Search for the cell housing the specified text and yield its (X, Y) center coordinate. 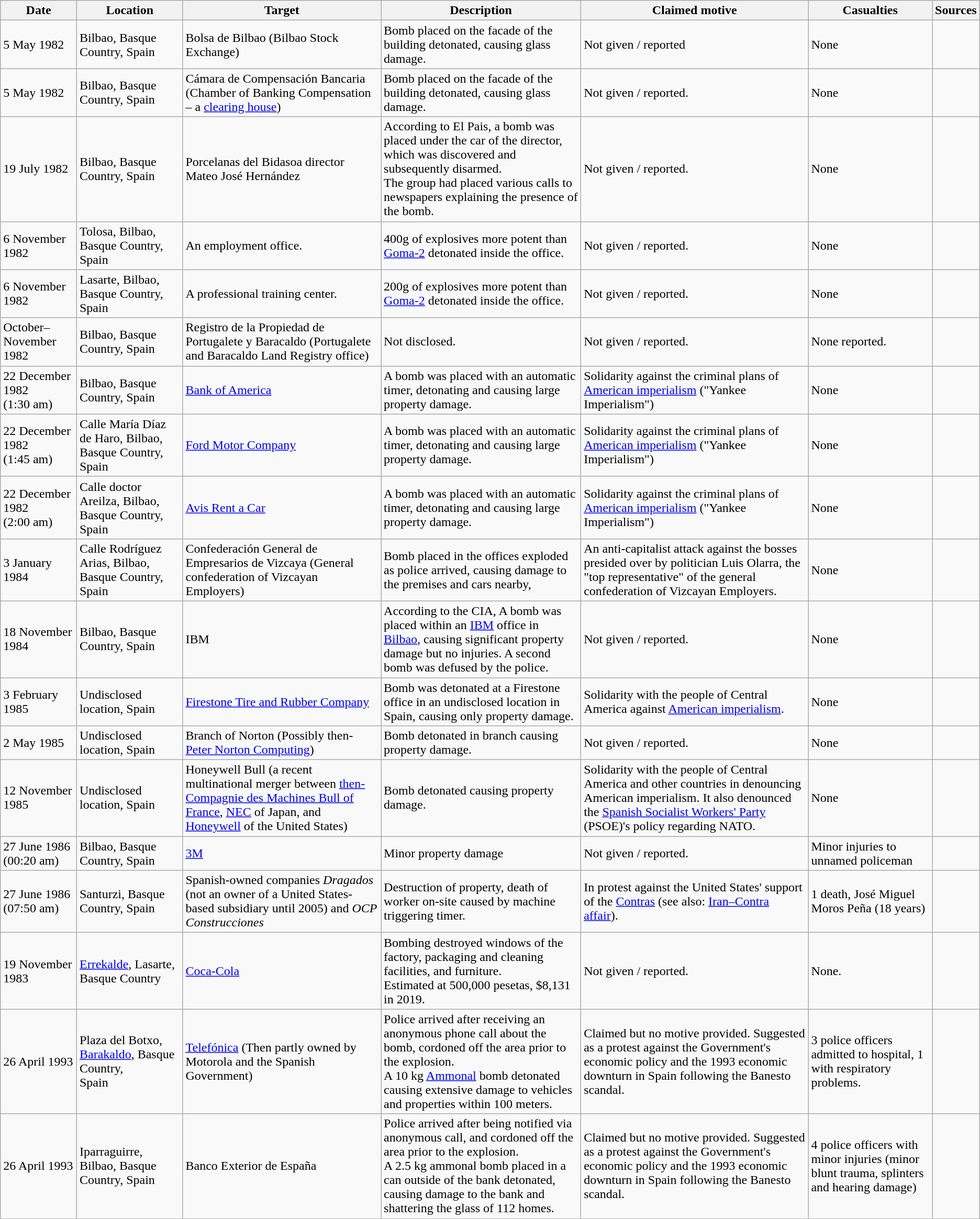
Minor property damage (481, 853)
Telefónica (Then partly owned by Motorola and the Spanish Government) (282, 1061)
Target (282, 10)
In protest against the United States' support of the Contras (see also: Iran–Contra affair). (695, 901)
Calle María Díaz de Haro, Bilbao, Basque Country, Spain (129, 445)
18 November 1984 (39, 639)
22 December 1982 (1:30 am) (39, 390)
Registro de la Propiedad de Portugalete y Baracaldo (Portugalete and Baracaldo Land Registry office) (282, 342)
Firestone Tire and Rubber Company (282, 701)
None. (870, 971)
400g of explosives more potent than Goma-2 detonated inside the office. (481, 245)
Branch of Norton (Possibly then-Peter Norton Computing) (282, 743)
None reported. (870, 342)
Bomb detonated causing property damage. (481, 798)
22 December 1982 (2:00 am) (39, 508)
22 December 1982 (1:45 am) (39, 445)
3 February 1985 (39, 701)
19 November 1983 (39, 971)
Porcelanas del Bidasoa director Mateo José Hernández (282, 169)
Honeywell Bull (a recent multinational merger between then-Compagnie des Machines Bull of France, NEC of Japan, and Honeywell of the United States) (282, 798)
Bomb detonated in branch causing property damage. (481, 743)
Date (39, 10)
Spanish-owned companies Dragados (not an owner of a United States-based subsidiary until 2005) and OCP Construcciones (282, 901)
Ford Motor Company (282, 445)
Not given / reported (695, 44)
Not disclosed. (481, 342)
2 May 1985 (39, 743)
Lasarte, Bilbao, Basque Country, Spain (129, 294)
27 June 1986 (00:20 am) (39, 853)
Errekalde, Lasarte, Basque Country (129, 971)
Bombing destroyed windows of the factory, packaging and cleaning facilities, and furniture.Estimated at 500,000 pesetas, $8,131 in 2019. (481, 971)
Banco Exterior de España (282, 1166)
27 June 1986 (07:50 am) (39, 901)
1 death, José Miguel Moros Peña (18 years) (870, 901)
Confederación General de Empresarios de Vizcaya (General confederation of Vizcayan Employers) (282, 569)
4 police officers with minor injuries (minor blunt trauma, splinters and hearing damage) (870, 1166)
3M (282, 853)
Claimed motive (695, 10)
October–November 1982 (39, 342)
200g of explosives more potent than Goma-2 detonated inside the office. (481, 294)
Coca-Cola (282, 971)
Bolsa de Bilbao (Bilbao Stock Exchange) (282, 44)
Avis Rent a Car (282, 508)
Iparraguirre, Bilbao, Basque Country, Spain (129, 1166)
IBM (282, 639)
Bank of America (282, 390)
Location (129, 10)
19 July 1982 (39, 169)
Minor injuries to unnamed policeman (870, 853)
Tolosa, Bilbao, Basque Country, Spain (129, 245)
Bomb placed in the offices exploded as police arrived, causing damage to the premises and cars nearby, (481, 569)
Description (481, 10)
An employment office. (282, 245)
12 November 1985 (39, 798)
Casualties (870, 10)
Santurzi, Basque Country, Spain (129, 901)
Plaza del Botxo, Barakaldo, Basque Country,Spain (129, 1061)
Solidarity with the people of Central America against American imperialism. (695, 701)
Cámara de Compensación Bancaria (Chamber of Banking Compensation – a clearing house) (282, 93)
Calle doctor Areilza, Bilbao, Basque Country, Spain (129, 508)
3 police officers admitted to hospital, 1 with respiratory problems. (870, 1061)
Sources (956, 10)
Bomb was detonated at a Firestone office in an undisclosed location in Spain, causing only property damage. (481, 701)
Destruction of property, death of worker on-site caused by machine triggering timer. (481, 901)
A professional training center. (282, 294)
3 January 1984 (39, 569)
Calle Rodríguez Arias, Bilbao, Basque Country, Spain (129, 569)
